Locate the cell with the specified text and output its [X, Y] center coordinate. 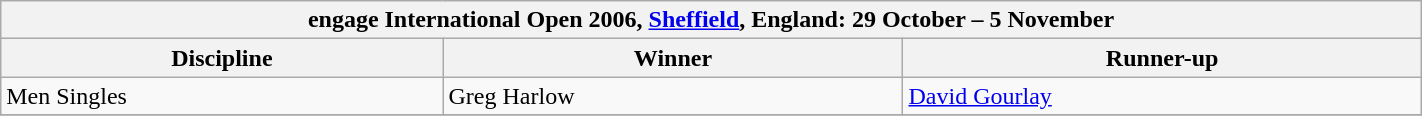
Greg Harlow [673, 96]
Discipline [222, 58]
Runner-up [1162, 58]
Men Singles [222, 96]
David Gourlay [1162, 96]
Winner [673, 58]
engage International Open 2006, Sheffield, England: 29 October – 5 November [711, 20]
